Provide the (X, Y) coordinate of the cell's center where the given text is located.  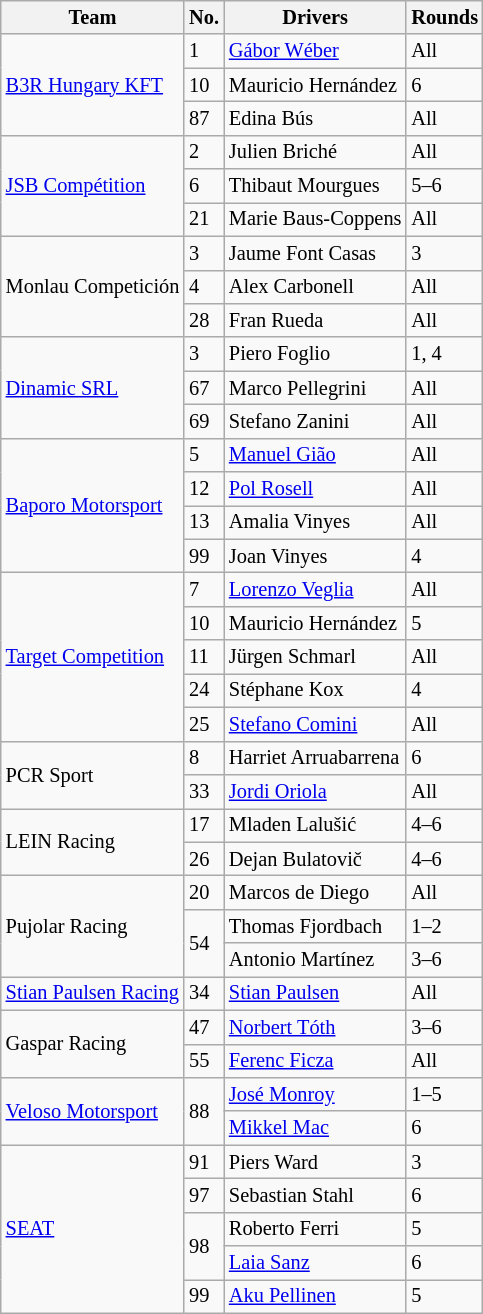
Manuel Gião (315, 455)
Stefano Zanini (315, 421)
8 (204, 758)
21 (204, 219)
Piers Ward (315, 1162)
Pujolar Racing (93, 926)
Mikkel Mac (315, 1128)
Marie Baus-Coppens (315, 219)
Marco Pellegrini (315, 388)
Thomas Fjordbach (315, 926)
B3R Hungary KFT (93, 84)
Roberto Ferri (315, 1229)
20 (204, 892)
PCR Sport (93, 774)
Stian Paulsen Racing (93, 993)
2 (204, 152)
17 (204, 825)
Piero Foglio (315, 354)
69 (204, 421)
Fran Rueda (315, 320)
26 (204, 859)
Gábor Wéber (315, 51)
LEIN Racing (93, 842)
Lorenzo Veglia (315, 589)
JSB Compétition (93, 186)
13 (204, 522)
28 (204, 320)
Harriet Arruabarrena (315, 758)
Laia Sanz (315, 1263)
Baporo Motorsport (93, 506)
Monlau Competición (93, 286)
Jaume Font Casas (315, 253)
33 (204, 791)
Sebastian Stahl (315, 1195)
12 (204, 489)
97 (204, 1195)
Pol Rosell (315, 489)
25 (204, 724)
54 (204, 942)
Gaspar Racing (93, 1044)
Rounds (444, 17)
Alex Carbonell (315, 287)
Aku Pellinen (315, 1296)
Antonio Martínez (315, 960)
87 (204, 118)
No. (204, 17)
Target Competition (93, 656)
34 (204, 993)
1, 4 (444, 354)
67 (204, 388)
Team (93, 17)
Norbert Tóth (315, 1027)
Stéphane Kox (315, 690)
Julien Briché (315, 152)
Marcos de Diego (315, 892)
Dejan Bulatovič (315, 859)
11 (204, 657)
98 (204, 1246)
Drivers (315, 17)
24 (204, 690)
Amalia Vinyes (315, 522)
88 (204, 1110)
Veloso Motorsport (93, 1110)
Stefano Comini (315, 724)
Stian Paulsen (315, 993)
1–2 (444, 926)
Jordi Oriola (315, 791)
1–5 (444, 1094)
Edina Bús (315, 118)
Joan Vinyes (315, 556)
SEAT (93, 1229)
Thibaut Mourgues (315, 186)
7 (204, 589)
José Monroy (315, 1094)
Ferenc Ficza (315, 1061)
Mladen Lalušić (315, 825)
Jürgen Schmarl (315, 657)
5–6 (444, 186)
Dinamic SRL (93, 388)
91 (204, 1162)
47 (204, 1027)
55 (204, 1061)
1 (204, 51)
